Identify which cell holds the provided text, then report its [x, y] central coordinate. 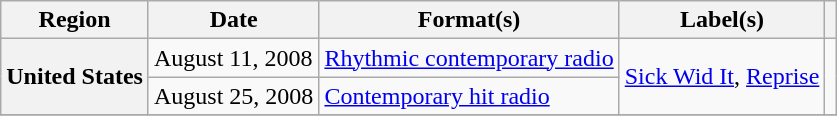
Label(s) [722, 20]
August 11, 2008 [233, 58]
United States [75, 77]
Date [233, 20]
Contemporary hit radio [469, 96]
Rhythmic contemporary radio [469, 58]
Region [75, 20]
August 25, 2008 [233, 96]
Sick Wid It, Reprise [722, 77]
Format(s) [469, 20]
